Scan for the cell matching the given text and deliver its [X, Y] coordinate at center. 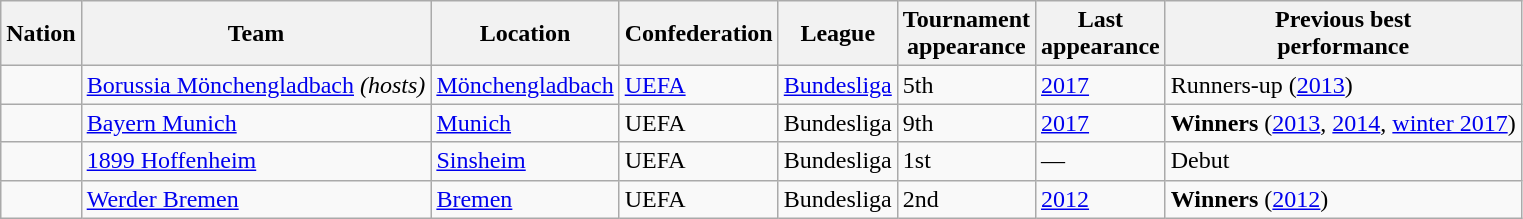
Confederation [698, 34]
Nation [41, 34]
Bremen [525, 199]
Borussia Mönchengladbach (hosts) [256, 85]
2nd [966, 199]
1899 Hoffenheim [256, 161]
Location [525, 34]
League [838, 34]
Previous bestperformance [1343, 34]
Sinsheim [525, 161]
Winners (2012) [1343, 199]
Bayern Munich [256, 123]
Werder Bremen [256, 199]
Mönchengladbach [525, 85]
1st [966, 161]
— [1101, 161]
Debut [1343, 161]
Runners-up (2013) [1343, 85]
Winners (2013, 2014, winter 2017) [1343, 123]
Munich [525, 123]
2012 [1101, 199]
Tournamentappearance [966, 34]
Team [256, 34]
Lastappearance [1101, 34]
5th [966, 85]
9th [966, 123]
